Extract the (X, Y) coordinate from the center of the cell holding the provided text.  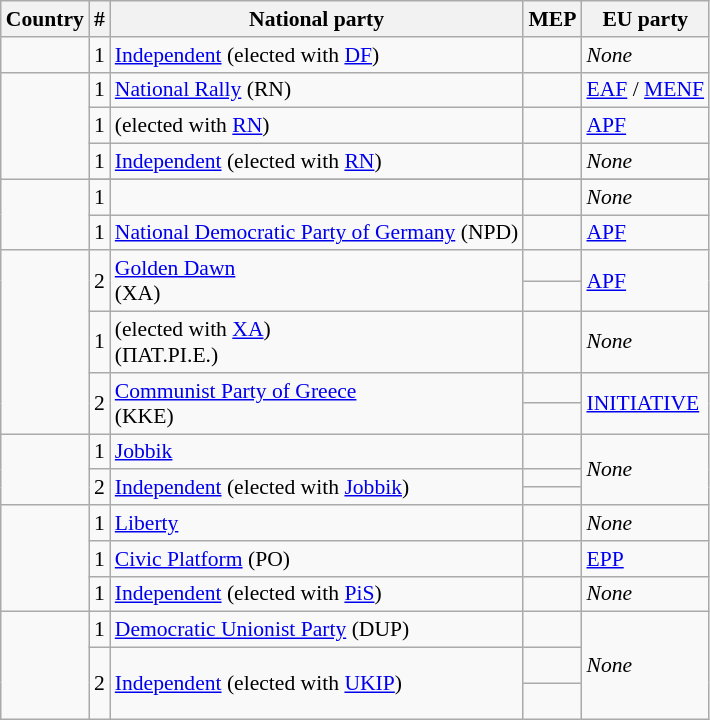
Liberty (317, 523)
MEP (552, 19)
INITIATIVE (645, 404)
Country (45, 19)
(elected with RN) (317, 126)
# (100, 19)
Jobbik (317, 452)
Independent (elected with Jobbik) (317, 488)
Democratic Unionist Party (DUP) (317, 630)
EPP (645, 559)
EU party (645, 19)
(elected with ΧΑ) (ΠΑΤ.ΡΙ.Ε.) (317, 342)
Independent (elected with PiS) (317, 594)
Independent (elected with UKIP) (317, 684)
National party (317, 19)
Golden Dawn (ΧΑ) (317, 282)
Independent (elected with DF) (317, 55)
EAF / MENF (645, 90)
Communist Party of Greece (ΚΚΕ) (317, 404)
National Rally (RN) (317, 90)
Independent (elected with RN) (317, 162)
Civic Platform (PO) (317, 559)
National Democratic Party of Germany (NPD) (317, 233)
